Output the (X, Y) coordinate of the center of the cell containing the given text.  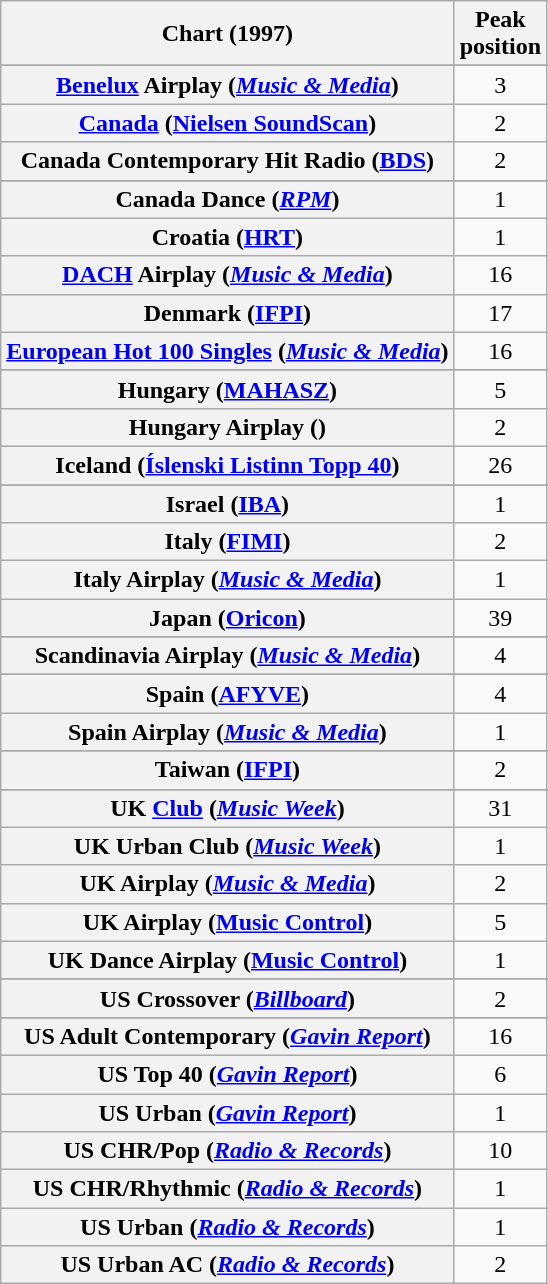
Hungary (MAHASZ) (228, 389)
Croatia (HRT) (228, 237)
Italy Airplay (Music & Media) (228, 580)
Spain (AFYVE) (228, 694)
UK Club (Music Week) (228, 808)
Peakposition (500, 34)
Denmark (IFPI) (228, 313)
DACH Airplay (Music & Media) (228, 275)
Italy (FIMI) (228, 542)
Spain Airplay (Music & Media) (228, 732)
US Top 40 (Gavin Report) (228, 1074)
Scandinavia Airplay (Music & Media) (228, 656)
Israel (IBA) (228, 503)
Chart (1997) (228, 34)
Canada Dance (RPM) (228, 199)
US CHR/Pop (Radio & Records) (228, 1151)
31 (500, 808)
Canada Contemporary Hit Radio (BDS) (228, 161)
26 (500, 465)
US Urban AC (Radio & Records) (228, 1265)
Taiwan (IFPI) (228, 770)
Canada (Nielsen SoundScan) (228, 123)
UK Urban Club (Music Week) (228, 846)
US Urban (Radio & Records) (228, 1227)
UK Airplay (Music & Media) (228, 884)
Iceland (Íslenski Listinn Topp 40) (228, 465)
Japan (Oricon) (228, 618)
3 (500, 85)
Hungary Airplay () (228, 427)
UK Airplay (Music Control) (228, 922)
10 (500, 1151)
6 (500, 1074)
European Hot 100 Singles (Music & Media) (228, 351)
US CHR/Rhythmic (Radio & Records) (228, 1189)
UK Dance Airplay (Music Control) (228, 960)
US Adult Contemporary (Gavin Report) (228, 1036)
Benelux Airplay (Music & Media) (228, 85)
US Urban (Gavin Report) (228, 1113)
39 (500, 618)
US Crossover (Billboard) (228, 998)
17 (500, 313)
